Return the (X, Y) coordinate for the center point of the cell that contains the specified text.  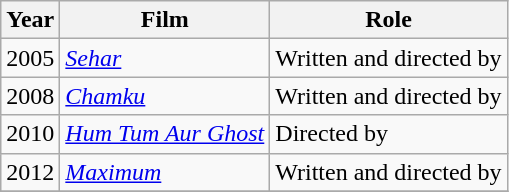
2012 (30, 172)
Role (388, 20)
2005 (30, 58)
Maximum (165, 172)
Chamku (165, 96)
2010 (30, 134)
Directed by (388, 134)
Film (165, 20)
Sehar (165, 58)
Hum Tum Aur Ghost (165, 134)
Year (30, 20)
2008 (30, 96)
